Locate the cell with the specified text and output its [X, Y] center coordinate. 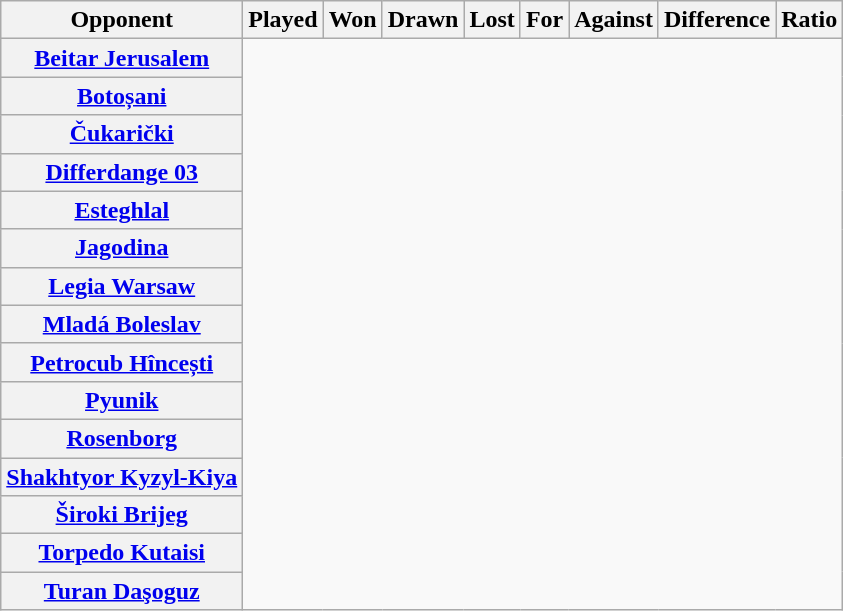
Differdange 03 [122, 172]
Pyunik [122, 400]
Botoșani [122, 96]
Won [352, 20]
Legia Warsaw [122, 286]
Esteghlal [122, 210]
Mladá Boleslav [122, 324]
Against [614, 20]
For [544, 20]
Opponent [122, 20]
Ratio [810, 20]
Čukarički [122, 134]
Petrocub Hîncești [122, 362]
Beitar Jerusalem [122, 58]
Torpedo Kutaisi [122, 553]
Shakhtyor Kyzyl-Kiya [122, 477]
Široki Brijeg [122, 515]
Turan Daşoguz [122, 591]
Rosenborg [122, 438]
Drawn [423, 20]
Played [283, 20]
Lost [492, 20]
Difference [716, 20]
Jagodina [122, 248]
